Pinpoint the cell where the given text exists, returning its (x, y) midpoint coordinate. 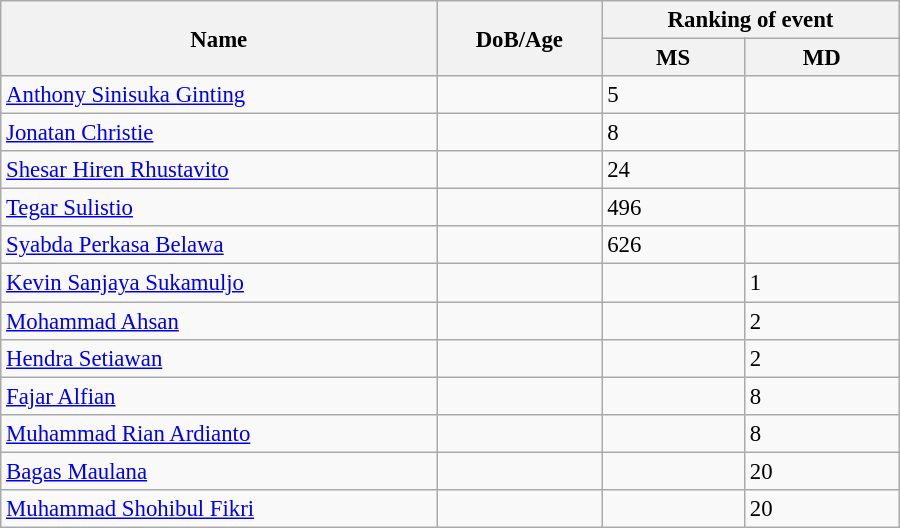
5 (674, 95)
DoB/Age (520, 38)
MD (822, 58)
496 (674, 208)
Mohammad Ahsan (219, 321)
1 (822, 283)
Jonatan Christie (219, 133)
Hendra Setiawan (219, 358)
Muhammad Shohibul Fikri (219, 509)
Anthony Sinisuka Ginting (219, 95)
626 (674, 245)
Muhammad Rian Ardianto (219, 433)
Syabda Perkasa Belawa (219, 245)
MS (674, 58)
Name (219, 38)
Bagas Maulana (219, 471)
Ranking of event (750, 20)
Fajar Alfian (219, 396)
Shesar Hiren Rhustavito (219, 170)
24 (674, 170)
Tegar Sulistio (219, 208)
Kevin Sanjaya Sukamuljo (219, 283)
